Detect which cell encompasses the target text, then output its [x, y] center coordinate. 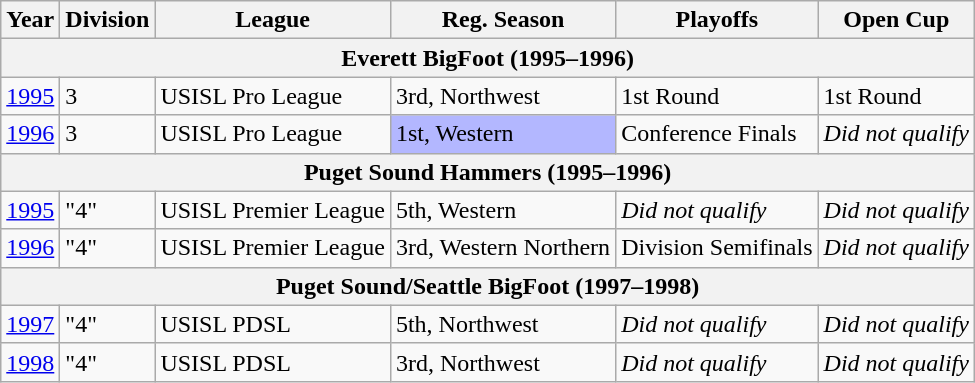
Year [30, 20]
Open Cup [896, 20]
Conference Finals [717, 134]
Reg. Season [502, 20]
Playoffs [717, 20]
Division [108, 20]
Puget Sound/Seattle BigFoot (1997–1998) [488, 286]
1st, Western [502, 134]
1998 [30, 362]
5th, Northwest [502, 324]
3rd, Western Northern [502, 248]
5th, Western [502, 210]
Division Semifinals [717, 248]
League [272, 20]
Everett BigFoot (1995–1996) [488, 58]
1997 [30, 324]
Puget Sound Hammers (1995–1996) [488, 172]
